Determine the [x, y] coordinate at the center of the cell enclosing the given text.  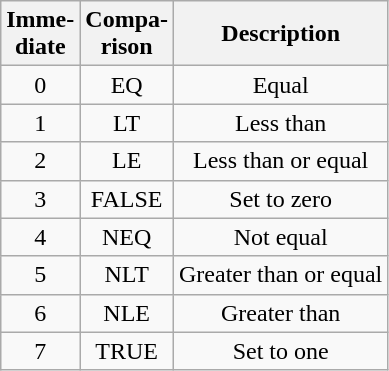
5 [40, 275]
0 [40, 85]
4 [40, 237]
3 [40, 199]
Set to zero [281, 199]
LE [127, 161]
NLT [127, 275]
7 [40, 351]
NLE [127, 313]
NEQ [127, 237]
Not equal [281, 237]
Equal [281, 85]
EQ [127, 85]
LT [127, 123]
Less than or equal [281, 161]
FALSE [127, 199]
Compa-rison [127, 34]
2 [40, 161]
Greater than [281, 313]
1 [40, 123]
Set to one [281, 351]
Greater than or equal [281, 275]
Description [281, 34]
Less than [281, 123]
Imme-diate [40, 34]
6 [40, 313]
TRUE [127, 351]
